Scan for the cell matching the given text and deliver its (X, Y) coordinate at center. 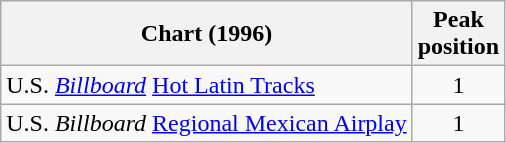
U.S. Billboard Regional Mexican Airplay (206, 123)
U.S. Billboard Hot Latin Tracks (206, 85)
Peakposition (458, 34)
Chart (1996) (206, 34)
